Pinpoint the cell where the given text exists, returning its [X, Y] midpoint coordinate. 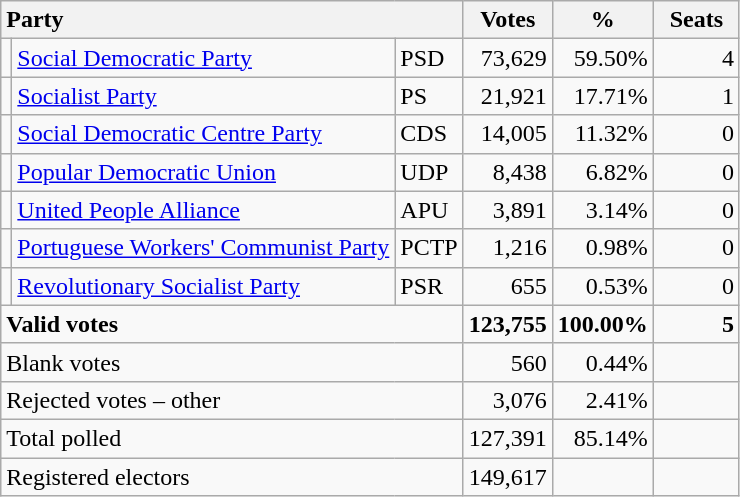
Rejected votes – other [232, 400]
1 [696, 96]
123,755 [508, 324]
59.50% [602, 58]
655 [508, 286]
United People Alliance [204, 210]
73,629 [508, 58]
11.32% [602, 134]
Blank votes [232, 362]
3,076 [508, 400]
4 [696, 58]
Socialist Party [204, 96]
APU [429, 210]
% [602, 20]
Social Democratic Party [204, 58]
6.82% [602, 172]
8,438 [508, 172]
Valid votes [232, 324]
PSR [429, 286]
PCTP [429, 248]
UDP [429, 172]
Registered electors [232, 477]
PSD [429, 58]
PS [429, 96]
3,891 [508, 210]
85.14% [602, 438]
17.71% [602, 96]
14,005 [508, 134]
149,617 [508, 477]
0.53% [602, 286]
0.98% [602, 248]
2.41% [602, 400]
Party [232, 20]
1,216 [508, 248]
560 [508, 362]
Popular Democratic Union [204, 172]
0.44% [602, 362]
100.00% [602, 324]
Social Democratic Centre Party [204, 134]
Revolutionary Socialist Party [204, 286]
5 [696, 324]
Votes [508, 20]
Seats [696, 20]
127,391 [508, 438]
21,921 [508, 96]
3.14% [602, 210]
Portuguese Workers' Communist Party [204, 248]
CDS [429, 134]
Total polled [232, 438]
